Extract the [x, y] coordinate from the center of the cell holding the provided text.  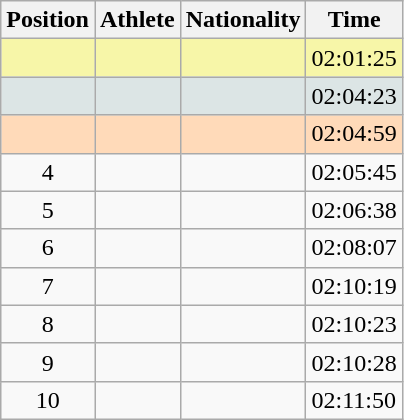
8 [48, 324]
10 [48, 400]
02:01:25 [354, 58]
02:10:23 [354, 324]
5 [48, 210]
02:05:45 [354, 172]
02:06:38 [354, 210]
02:08:07 [354, 248]
4 [48, 172]
Position [48, 20]
02:10:28 [354, 362]
02:04:59 [354, 134]
Nationality [243, 20]
Athlete [137, 20]
9 [48, 362]
02:11:50 [354, 400]
7 [48, 286]
6 [48, 248]
02:10:19 [354, 286]
Time [354, 20]
02:04:23 [354, 96]
